Locate the cell with the specified text and output its (x, y) center coordinate. 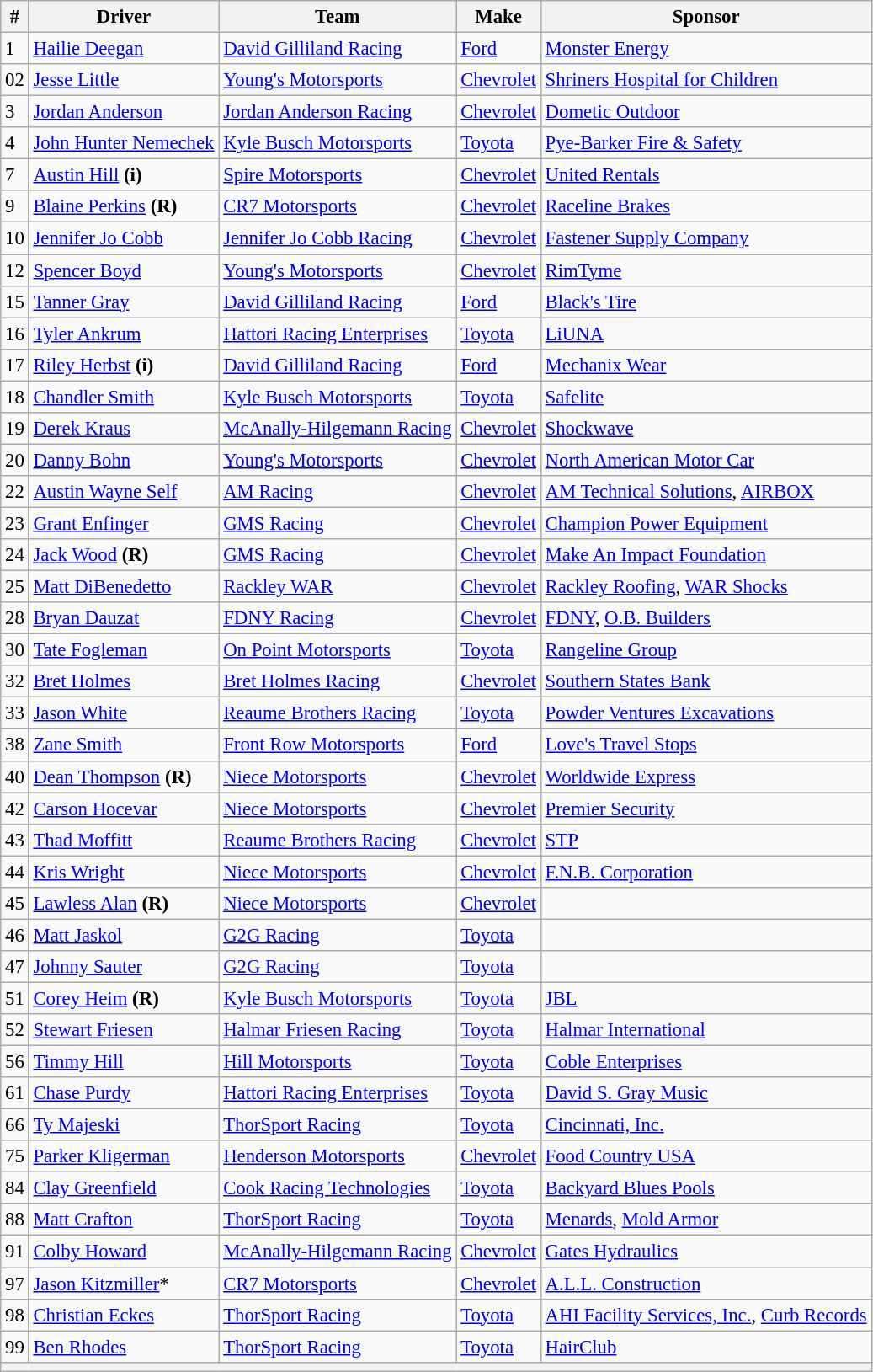
Bret Holmes (124, 681)
F.N.B. Corporation (705, 872)
Premier Security (705, 809)
JBL (705, 998)
FDNY, O.B. Builders (705, 618)
23 (15, 523)
Jesse Little (124, 80)
Gates Hydraulics (705, 1252)
Matt Crafton (124, 1220)
Team (338, 17)
Shockwave (705, 429)
Colby Howard (124, 1252)
Spencer Boyd (124, 270)
United Rentals (705, 175)
Jordan Anderson (124, 112)
Southern States Bank (705, 681)
Halmar International (705, 1030)
Grant Enfinger (124, 523)
Pye-Barker Fire & Safety (705, 143)
33 (15, 713)
Driver (124, 17)
Rangeline Group (705, 650)
Corey Heim (R) (124, 998)
FDNY Racing (338, 618)
20 (15, 460)
47 (15, 967)
42 (15, 809)
17 (15, 365)
AM Racing (338, 492)
15 (15, 302)
Cincinnati, Inc. (705, 1125)
Ty Majeski (124, 1125)
Jason White (124, 713)
Tyler Ankrum (124, 334)
22 (15, 492)
43 (15, 840)
Rackley WAR (338, 587)
Hill Motorsports (338, 1062)
Danny Bohn (124, 460)
Jennifer Jo Cobb Racing (338, 238)
02 (15, 80)
A.L.L. Construction (705, 1284)
AHI Facility Services, Inc., Curb Records (705, 1315)
45 (15, 904)
19 (15, 429)
Austin Hill (i) (124, 175)
10 (15, 238)
Lawless Alan (R) (124, 904)
61 (15, 1093)
# (15, 17)
Raceline Brakes (705, 206)
Riley Herbst (i) (124, 365)
Zane Smith (124, 745)
LiUNA (705, 334)
38 (15, 745)
David S. Gray Music (705, 1093)
HairClub (705, 1347)
Austin Wayne Self (124, 492)
Food Country USA (705, 1156)
Thad Moffitt (124, 840)
Love's Travel Stops (705, 745)
Johnny Sauter (124, 967)
John Hunter Nemechek (124, 143)
Hailie Deegan (124, 49)
Monster Energy (705, 49)
STP (705, 840)
Jordan Anderson Racing (338, 112)
18 (15, 397)
Kris Wright (124, 872)
Chandler Smith (124, 397)
4 (15, 143)
Timmy Hill (124, 1062)
Carson Hocevar (124, 809)
28 (15, 618)
Tanner Gray (124, 302)
32 (15, 681)
Tate Fogleman (124, 650)
Rackley Roofing, WAR Shocks (705, 587)
Champion Power Equipment (705, 523)
98 (15, 1315)
Cook Racing Technologies (338, 1188)
Henderson Motorsports (338, 1156)
North American Motor Car (705, 460)
Sponsor (705, 17)
Clay Greenfield (124, 1188)
30 (15, 650)
Dometic Outdoor (705, 112)
46 (15, 935)
Fastener Supply Company (705, 238)
16 (15, 334)
Make (498, 17)
Matt Jaskol (124, 935)
Mechanix Wear (705, 365)
7 (15, 175)
Jack Wood (R) (124, 555)
84 (15, 1188)
Safelite (705, 397)
66 (15, 1125)
Powder Ventures Excavations (705, 713)
Parker Kligerman (124, 1156)
Bryan Dauzat (124, 618)
Ben Rhodes (124, 1347)
Halmar Friesen Racing (338, 1030)
51 (15, 998)
97 (15, 1284)
Spire Motorsports (338, 175)
99 (15, 1347)
Front Row Motorsports (338, 745)
88 (15, 1220)
AM Technical Solutions, AIRBOX (705, 492)
3 (15, 112)
24 (15, 555)
Backyard Blues Pools (705, 1188)
25 (15, 587)
Coble Enterprises (705, 1062)
Jason Kitzmiller* (124, 1284)
Blaine Perkins (R) (124, 206)
Make An Impact Foundation (705, 555)
Chase Purdy (124, 1093)
75 (15, 1156)
Matt DiBenedetto (124, 587)
56 (15, 1062)
9 (15, 206)
Dean Thompson (R) (124, 777)
12 (15, 270)
91 (15, 1252)
On Point Motorsports (338, 650)
52 (15, 1030)
Stewart Friesen (124, 1030)
Black's Tire (705, 302)
40 (15, 777)
44 (15, 872)
Shriners Hospital for Children (705, 80)
Menards, Mold Armor (705, 1220)
Bret Holmes Racing (338, 681)
Jennifer Jo Cobb (124, 238)
RimTyme (705, 270)
Derek Kraus (124, 429)
Christian Eckes (124, 1315)
Worldwide Express (705, 777)
1 (15, 49)
